Locate the cell with the specified text and output its [x, y] center coordinate. 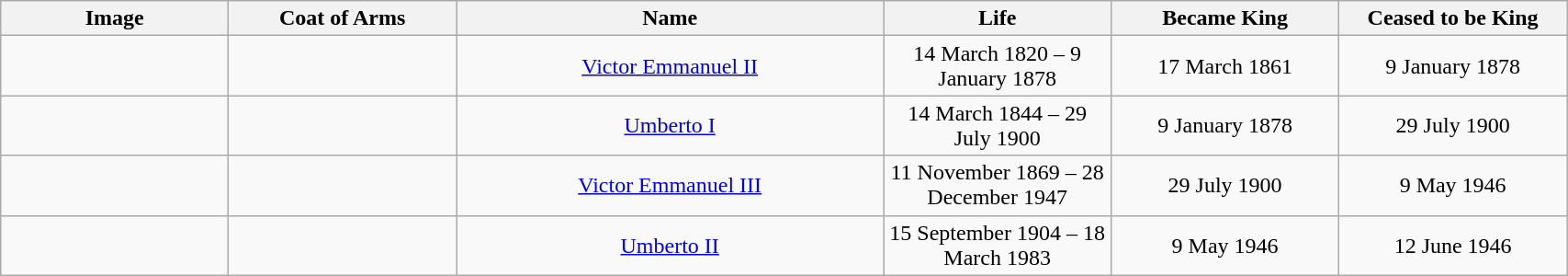
Name [671, 18]
Image [115, 18]
Umberto I [671, 125]
Victor Emmanuel III [671, 186]
Coat of Arms [343, 18]
15 September 1904 – 18 March 1983 [998, 245]
14 March 1820 – 9 January 1878 [998, 66]
Victor Emmanuel II [671, 66]
17 March 1861 [1225, 66]
12 June 1946 [1453, 245]
11 November 1869 – 28 December 1947 [998, 186]
Life [998, 18]
Ceased to be King [1453, 18]
14 March 1844 – 29 July 1900 [998, 125]
Umberto II [671, 245]
Became King [1225, 18]
